Output the [x, y] coordinate of the center of the cell containing the given text.  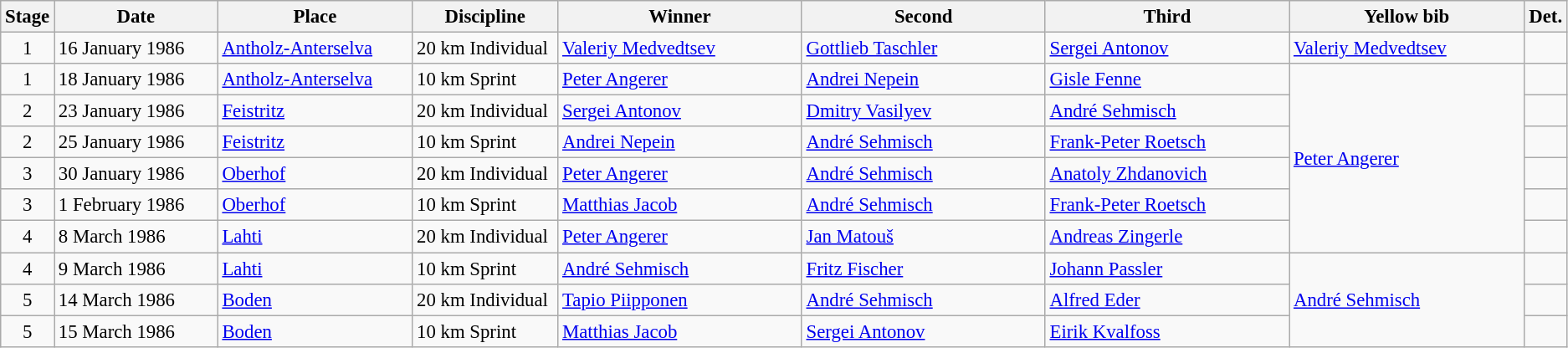
Fritz Fischer [924, 269]
Second [924, 17]
Gottlieb Taschler [924, 49]
Andreas Zingerle [1166, 237]
16 January 1986 [136, 49]
Anatoly Zhdanovich [1166, 174]
Winner [680, 17]
Stage [28, 17]
1 February 1986 [136, 205]
Discipline [485, 17]
Tapio Piipponen [680, 299]
Date [136, 17]
9 March 1986 [136, 269]
Dmitry Vasilyev [924, 111]
18 January 1986 [136, 79]
Third [1166, 17]
Johann Passler [1166, 269]
25 January 1986 [136, 142]
15 March 1986 [136, 331]
Yellow bib [1407, 17]
14 March 1986 [136, 299]
Det. [1546, 17]
8 March 1986 [136, 237]
Gisle Fenne [1166, 79]
Jan Matouš [924, 237]
Place [315, 17]
30 January 1986 [136, 174]
23 January 1986 [136, 111]
Alfred Eder [1166, 299]
Eirik Kvalfoss [1166, 331]
